From the cell containing the given text, extract its center point as [X, Y] coordinate. 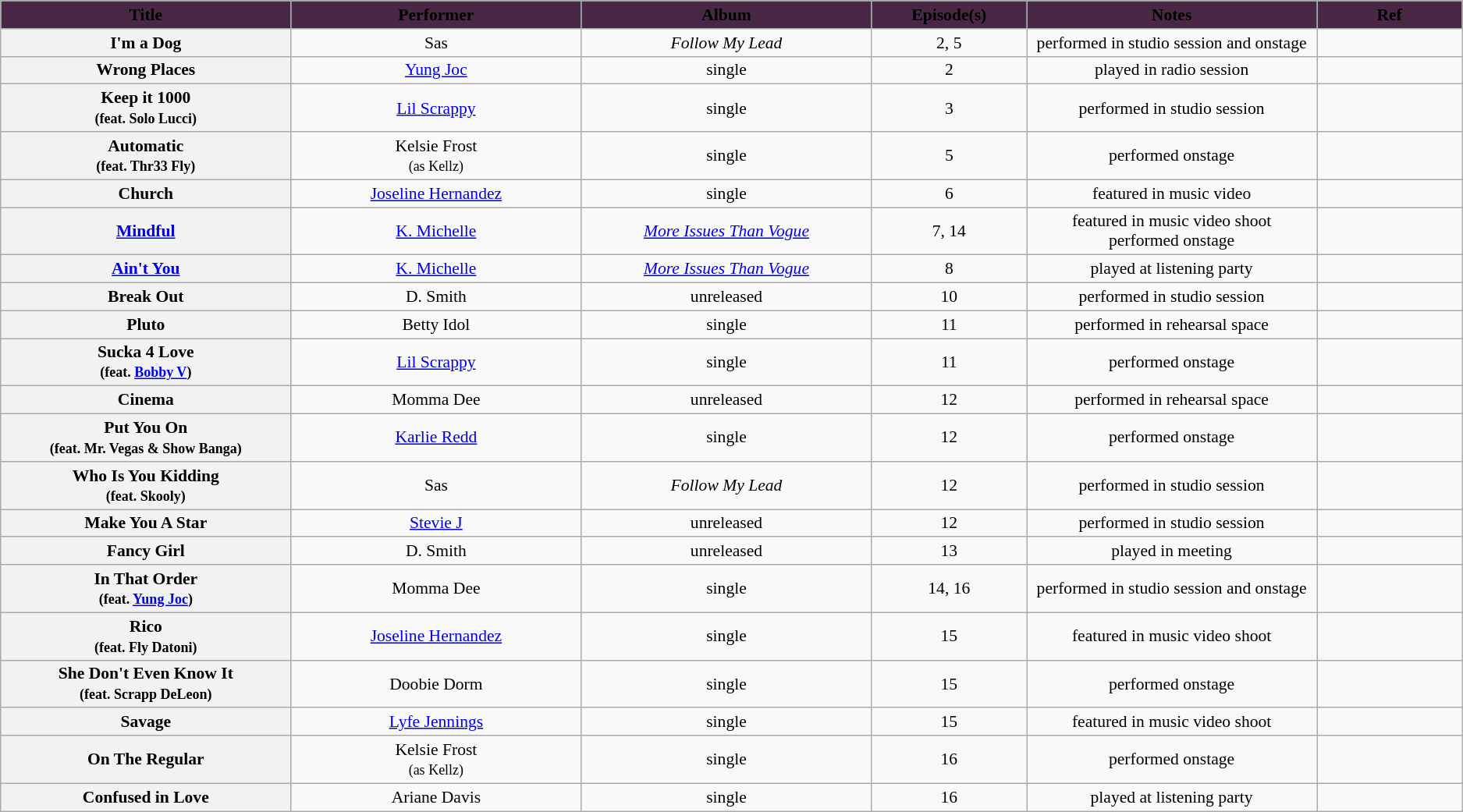
Sucka 4 Love (feat. Bobby V) [146, 362]
Ariane Davis [436, 797]
Album [726, 15]
Episode(s) [949, 15]
Wrong Places [146, 70]
8 [949, 269]
Performer [436, 15]
Keep it 1000 (feat. Solo Lucci) [146, 108]
6 [949, 193]
Make You A Star [146, 523]
5 [949, 156]
10 [949, 297]
Title [146, 15]
14, 16 [949, 588]
Notes [1172, 15]
She Don't Even Know It(feat. Scrapp DeLeon) [146, 683]
played in radio session [1172, 70]
Karlie Redd [436, 438]
Doobie Dorm [436, 683]
Savage [146, 722]
Fancy Girl [146, 551]
Mindful [146, 231]
featured in music video shoot performed onstage [1172, 231]
Rico (feat. Fly Datoni) [146, 636]
Pluto [146, 324]
Ain't You [146, 269]
I'm a Dog [146, 43]
Lyfe Jennings [436, 722]
Church [146, 193]
3 [949, 108]
Stevie J [436, 523]
Cinema [146, 400]
featured in music video [1172, 193]
2, 5 [949, 43]
played in meeting [1172, 551]
2 [949, 70]
Who Is You Kidding (feat. Skooly) [146, 485]
Break Out [146, 297]
Automatic (feat. Thr33 Fly) [146, 156]
On The Regular [146, 760]
In That Order (feat. Yung Joc) [146, 588]
Confused in Love [146, 797]
Betty Idol [436, 324]
Put You On (feat. Mr. Vegas & Show Banga) [146, 438]
13 [949, 551]
Ref [1390, 15]
Yung Joc [436, 70]
7, 14 [949, 231]
